Capture the cell that displays the provided text and extract its (x, y) central coordinate. 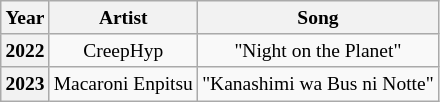
Song (318, 18)
2023 (25, 84)
"Night on the Planet" (318, 50)
CreepHyp (123, 50)
Year (25, 18)
Macaroni Enpitsu (123, 84)
Artist (123, 18)
"Kanashimi wa Bus ni Notte" (318, 84)
2022 (25, 50)
